Find where the given text appears and provide that cell's center as [x, y] coordinate. 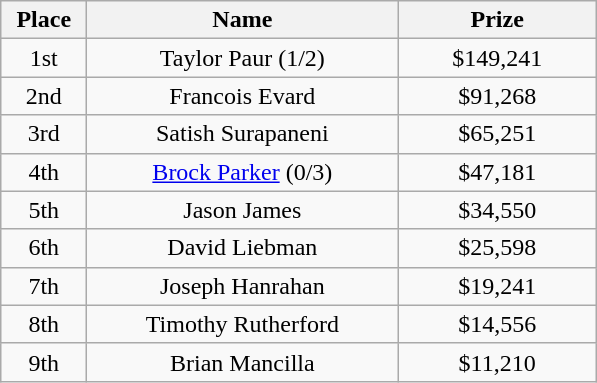
8th [44, 324]
5th [44, 210]
Brock Parker (0/3) [242, 172]
1st [44, 58]
Place [44, 20]
Taylor Paur (1/2) [242, 58]
3rd [44, 134]
$11,210 [498, 362]
7th [44, 286]
2nd [44, 96]
$34,550 [498, 210]
6th [44, 248]
$19,241 [498, 286]
$149,241 [498, 58]
4th [44, 172]
$47,181 [498, 172]
Prize [498, 20]
Jason James [242, 210]
$25,598 [498, 248]
Name [242, 20]
Timothy Rutherford [242, 324]
9th [44, 362]
Joseph Hanrahan [242, 286]
Brian Mancilla [242, 362]
Satish Surapaneni [242, 134]
$91,268 [498, 96]
Francois Evard [242, 96]
$14,556 [498, 324]
$65,251 [498, 134]
David Liebman [242, 248]
